Return the (X, Y) coordinate for the center point of the cell that contains the specified text.  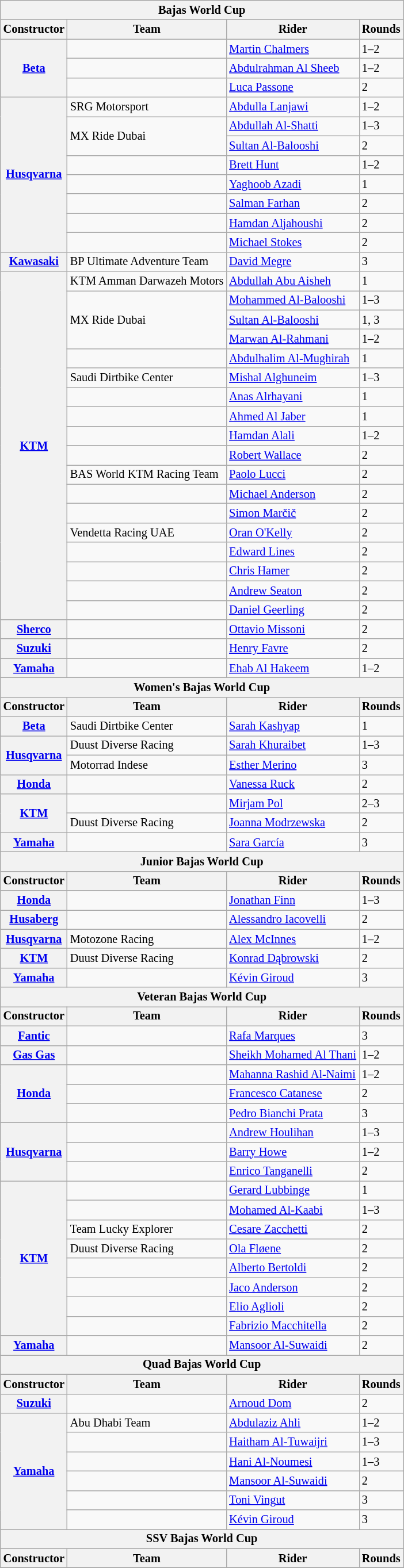
Sheikh Mohamed Al Thani (292, 1055)
SRG Motorsport (147, 107)
Andrew Seaton (292, 591)
Edward Lines (292, 552)
Joanna Modrzewska (292, 823)
Mirjam Pol (292, 803)
Paolo Lucci (292, 474)
Sherco (34, 629)
Martin Chalmers (292, 49)
Hamdan Aljahoushi (292, 223)
Women's Bajas World Cup (202, 687)
Cesare Zacchetti (292, 1229)
Yaghoob Azadi (292, 184)
Brett Hunt (292, 165)
Ola Fløene (292, 1248)
Vendetta Racing UAE (147, 532)
Rafa Marques (292, 1036)
Jonathan Finn (292, 900)
Junior Bajas World Cup (202, 861)
Toni Vingut (292, 1500)
Sarah Kashyap (292, 726)
Veteran Bajas World Cup (202, 997)
Motozone Racing (147, 939)
Motorrad Indese (147, 765)
Haitham Al-Tuwaijri (292, 1442)
Bajas World Cup (202, 10)
Andrew Houlihan (292, 1132)
Konrad Dąbrowski (292, 959)
Ottavio Missoni (292, 629)
KTM Amman Darwazeh Motors (147, 281)
Alberto Bertoldi (292, 1268)
Esther Merino (292, 765)
SSV Bajas World Cup (202, 1539)
Quad Bajas World Cup (202, 1364)
Hani Al-Noumesi (292, 1462)
Gerard Lubbinge (292, 1190)
Enrico Tanganelli (292, 1171)
Mohammed Al-Balooshi (292, 300)
Abdulhalim Al-Mughirah (292, 358)
2–3 (381, 803)
Luca Passone (292, 87)
Mishal Alghuneim (292, 378)
Daniel Geerling (292, 610)
Kawasaki (34, 262)
Abdullah Abu Aisheh (292, 281)
BAS World KTM Racing Team (147, 474)
Pedro Bianchi Prata (292, 1113)
Fabrizio Macchitella (292, 1326)
Oran O'Kelly (292, 532)
Ahmed Al Jaber (292, 416)
Alex McInnes (292, 939)
Salman Farhan (292, 204)
Francesco Catanese (292, 1094)
Barry Howe (292, 1152)
Husaberg (34, 919)
Robert Wallace (292, 455)
Abdulrahman Al Sheeb (292, 68)
Mohamed Al-Kaabi (292, 1210)
Jaco Anderson (292, 1287)
Team Lucky Explorer (147, 1229)
Sara García (292, 842)
Chris Hamer (292, 571)
Abdulla Lanjawi (292, 107)
Abu Dhabi Team (147, 1423)
Michael Anderson (292, 494)
Alessandro Iacovelli (292, 919)
Abdullah Al-Shatti (292, 126)
Fantic (34, 1036)
Anas Alrhayani (292, 397)
Henry Favre (292, 649)
Sarah Khuraibet (292, 745)
Vanessa Ruck (292, 784)
Marwan Al-Rahmani (292, 339)
BP Ultimate Adventure Team (147, 262)
David Megre (292, 262)
Gas Gas (34, 1055)
Ehab Al Hakeem (292, 668)
Arnoud Dom (292, 1404)
Elio Aglioli (292, 1306)
Michael Stokes (292, 242)
Simon Marčič (292, 513)
Hamdan Alali (292, 436)
Abdulaziz Ahli (292, 1423)
1, 3 (381, 320)
Mahanna Rashid Al-Naimi (292, 1074)
